Return the (x, y) coordinate for the center point of the cell that contains the specified text.  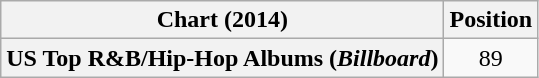
Position (491, 20)
89 (491, 58)
Chart (2014) (222, 20)
US Top R&B/Hip-Hop Albums (Billboard) (222, 58)
